Return the [X, Y] coordinate for the center point of the cell that contains the specified text.  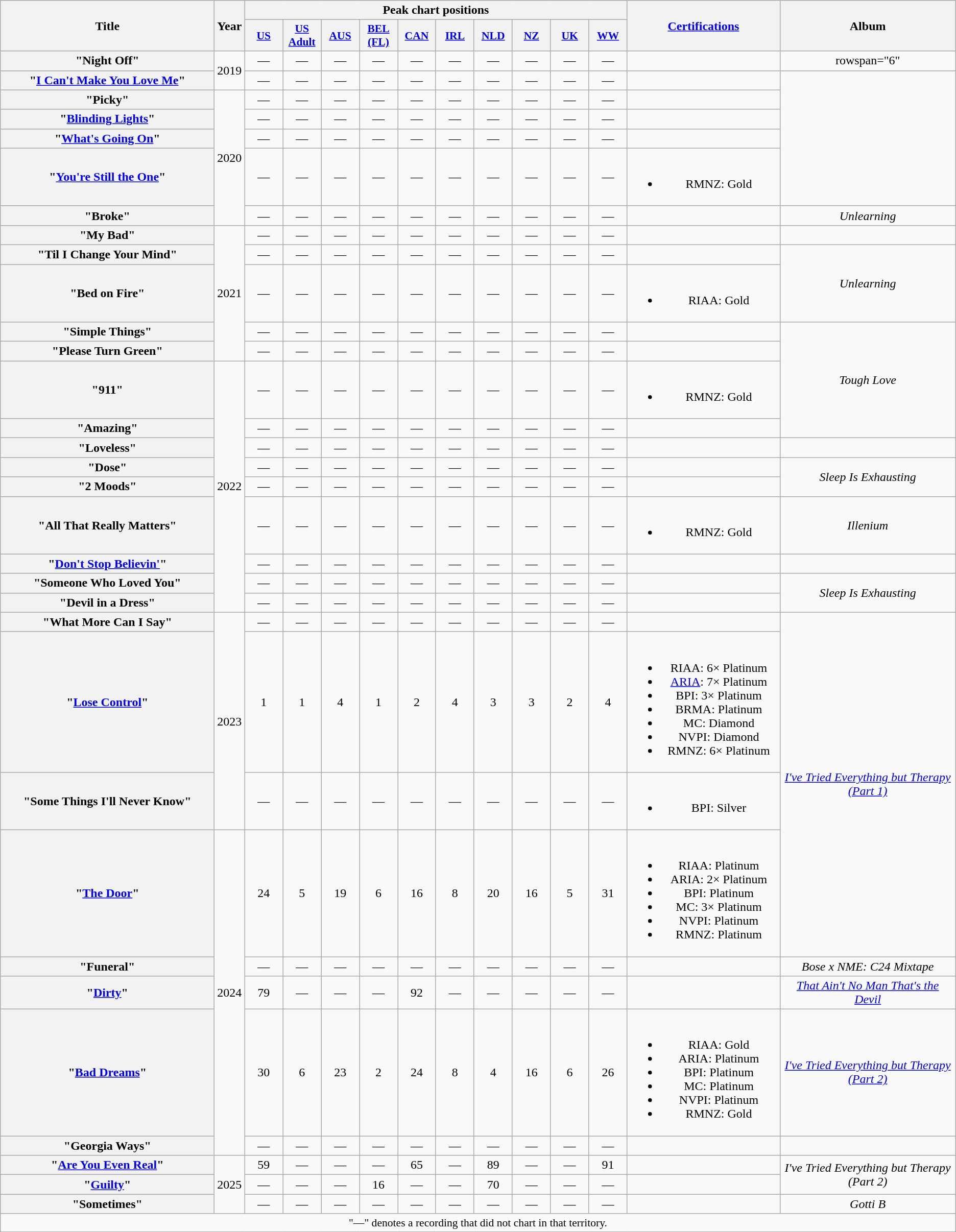
"Night Off" [107, 61]
2023 [230, 721]
USAdult [302, 36]
65 [417, 1165]
"What's Going On" [107, 138]
"Don't Stop Believin'" [107, 564]
2025 [230, 1185]
AUS [340, 36]
Album [868, 26]
"All That Really Matters" [107, 525]
Title [107, 26]
"—" denotes a recording that did not chart in that territory. [478, 1223]
NLD [493, 36]
"2 Moods" [107, 487]
"My Bad" [107, 235]
"Dose" [107, 467]
"911" [107, 390]
RIAA: GoldARIA: PlatinumBPI: PlatinumMC: PlatinumNVPI: PlatinumRMNZ: Gold [704, 1073]
"Funeral" [107, 967]
"Guilty" [107, 1185]
Tough Love [868, 380]
rowspan="6" [868, 61]
BPI: Silver [704, 801]
WW [608, 36]
19 [340, 893]
"Lose Control" [107, 702]
"You're Still the One" [107, 177]
"Some Things I'll Never Know" [107, 801]
CAN [417, 36]
70 [493, 1185]
59 [264, 1165]
US [264, 36]
"Are You Even Real" [107, 1165]
"Picky" [107, 100]
RIAA: 6× PlatinumARIA: 7× PlatinumBPI: 3× PlatinumBRMA: PlatinumMC: DiamondNVPI: DiamondRMNZ: 6× Platinum [704, 702]
"Amazing" [107, 428]
2024 [230, 993]
"I Can't Make You Love Me" [107, 80]
Certifications [704, 26]
"Simple Things" [107, 332]
30 [264, 1073]
31 [608, 893]
Bose x NME: C24 Mixtape [868, 967]
RIAA: Gold [704, 293]
Year [230, 26]
20 [493, 893]
91 [608, 1165]
92 [417, 993]
"Dirty" [107, 993]
89 [493, 1165]
Peak chart positions [436, 10]
Illenium [868, 525]
23 [340, 1073]
2022 [230, 487]
"Someone Who Loved You" [107, 583]
"Bad Dreams" [107, 1073]
"Devil in a Dress" [107, 602]
"Loveless" [107, 448]
BEL(FL) [379, 36]
NZ [531, 36]
"The Door" [107, 893]
"Bed on Fire" [107, 293]
26 [608, 1073]
IRL [455, 36]
"Georgia Ways" [107, 1146]
"Blinding Lights" [107, 119]
2021 [230, 293]
79 [264, 993]
"What More Can I Say" [107, 622]
UK [570, 36]
RIAA: PlatinumARIA: 2× PlatinumBPI: PlatinumMC: 3× PlatinumNVPI: PlatinumRMNZ: Platinum [704, 893]
"Broke" [107, 215]
"Please Turn Green" [107, 351]
That Ain't No Man That's the Devil [868, 993]
"Sometimes" [107, 1204]
Gotti B [868, 1204]
2020 [230, 157]
I've Tried Everything but Therapy (Part 1) [868, 784]
2019 [230, 70]
"Til I Change Your Mind" [107, 254]
